Pinpoint the cell where the given text exists, returning its (X, Y) midpoint coordinate. 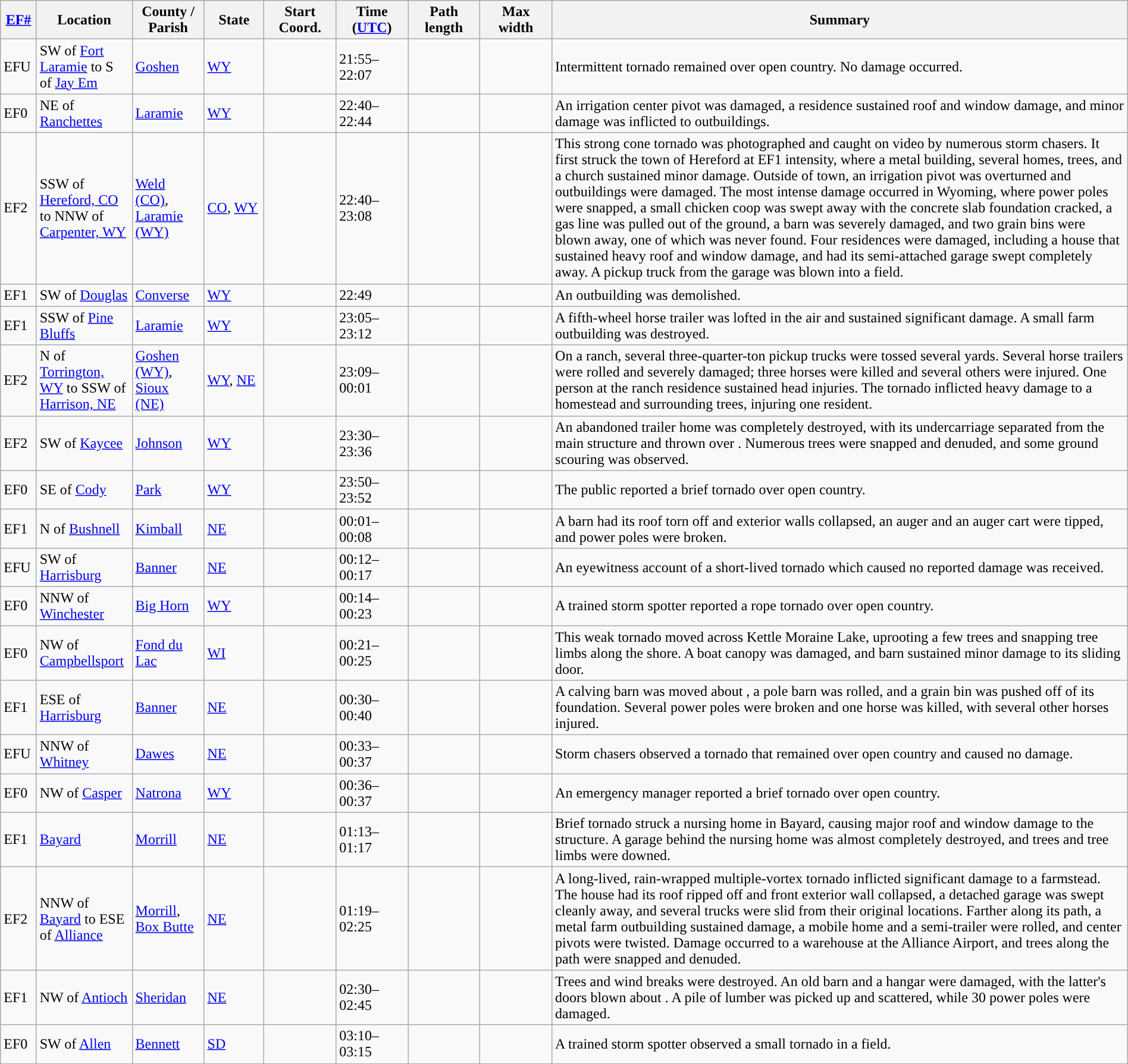
An irrigation center pivot was damaged, a residence sustained roof and window damage, and minor damage was inflicted to outbuildings. (840, 113)
The public reported a brief tornado over open country. (840, 490)
N of Torrington, WY to SSW of Harrison, NE (84, 381)
WI (234, 653)
01:13–01:17 (372, 840)
SW of Allen (84, 1044)
NW of Casper (84, 793)
SW of Harrisburg (84, 567)
SW of Kaycee (84, 443)
SSW of Hereford, CO to NNW of Carpenter, WY (84, 208)
Park (168, 490)
CO, WY (234, 208)
Morrill (168, 840)
23:05–23:12 (372, 326)
00:36–00:37 (372, 793)
NE of Ranchettes (84, 113)
00:12–00:17 (372, 567)
ESE of Harrisburg (84, 708)
22:49 (372, 295)
Path length (444, 20)
Goshen (168, 67)
A trained storm spotter reported a rope tornado over open country. (840, 605)
Bennett (168, 1044)
Start Coord. (300, 20)
County / Parish (168, 20)
23:09–00:01 (372, 381)
23:50–23:52 (372, 490)
Storm chasers observed a tornado that remained over open country and caused no damage. (840, 754)
23:30–23:36 (372, 443)
Natrona (168, 793)
Weld (CO), Laramie (WY) (168, 208)
Time (UTC) (372, 20)
SD (234, 1044)
SE of Cody (84, 490)
Max width (516, 20)
NW of Campbellsport (84, 653)
SSW of Pine Bluffs (84, 326)
NNW of Winchester (84, 605)
Location (84, 20)
SW of Douglas (84, 295)
An outbuilding was demolished. (840, 295)
Intermittent tornado remained over open country. No damage occurred. (840, 67)
An emergency manager reported a brief tornado over open country. (840, 793)
Johnson (168, 443)
SW of Fort Laramie to S of Jay Em (84, 67)
Converse (168, 295)
00:14–00:23 (372, 605)
02:30–02:45 (372, 997)
00:01–00:08 (372, 528)
00:21–00:25 (372, 653)
03:10–03:15 (372, 1044)
22:40–23:08 (372, 208)
NW of Antioch (84, 997)
State (234, 20)
A fifth-wheel horse trailer was lofted in the air and sustained significant damage. A small farm outbuilding was destroyed. (840, 326)
Morrill, Box Butte (168, 918)
Fond du Lac (168, 653)
A trained storm spotter observed a small tornado in a field. (840, 1044)
Dawes (168, 754)
Sheridan (168, 997)
22:40–22:44 (372, 113)
N of Bushnell (84, 528)
00:30–00:40 (372, 708)
01:19–02:25 (372, 918)
EF# (18, 20)
Big Horn (168, 605)
WY, NE (234, 381)
NNW of Whitney (84, 754)
A barn had its roof torn off and exterior walls collapsed, an auger and an auger cart were tipped, and power poles were broken. (840, 528)
Bayard (84, 840)
Kimball (168, 528)
21:55–22:07 (372, 67)
00:33–00:37 (372, 754)
An eyewitness account of a short-lived tornado which caused no reported damage was received. (840, 567)
NNW of Bayard to ESE of Alliance (84, 918)
Summary (840, 20)
Goshen (WY), Sioux (NE) (168, 381)
